Extract the [X, Y] coordinate from the center of the cell holding the provided text.  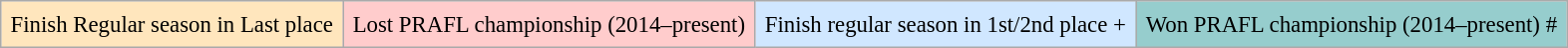
Lost PRAFL championship (2014–present) [549, 24]
Finish regular season in 1st/2nd place + [946, 24]
Won PRAFL championship (2014–present) # [1352, 24]
Finish Regular season in Last place [172, 24]
